From the cell containing the given text, extract its center point as [X, Y] coordinate. 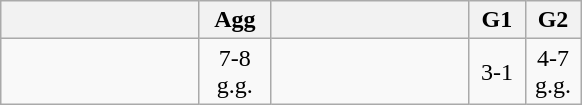
Agg [234, 20]
4-7 g.g. [553, 72]
G2 [553, 20]
G1 [497, 20]
3-1 [497, 72]
7-8 g.g. [234, 72]
